Locate the cell with the specified text and output its (x, y) center coordinate. 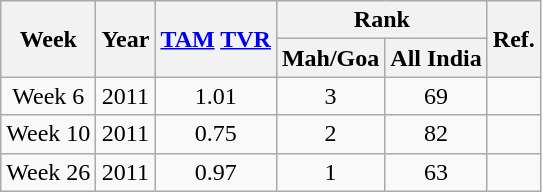
0.75 (216, 134)
Week 6 (48, 96)
3 (330, 96)
82 (436, 134)
Year (126, 39)
All India (436, 58)
Week 26 (48, 172)
63 (436, 172)
2 (330, 134)
Mah/Goa (330, 58)
Ref. (514, 39)
1.01 (216, 96)
TAM TVR (216, 39)
1 (330, 172)
69 (436, 96)
0.97 (216, 172)
Rank (382, 20)
Week 10 (48, 134)
Week (48, 39)
